Return (x, y) of the center of cell containing provided text 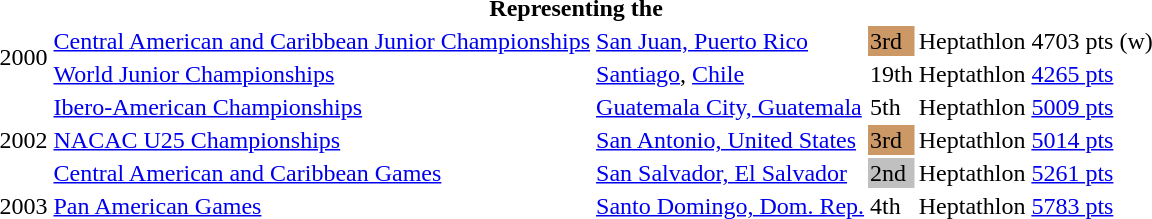
NACAC U25 Championships (322, 140)
5th (892, 107)
19th (892, 74)
Central American and Caribbean Junior Championships (322, 41)
Ibero-American Championships (322, 107)
San Juan, Puerto Rico (730, 41)
Central American and Caribbean Games (322, 173)
World Junior Championships (322, 74)
San Antonio, United States (730, 140)
Santiago, Chile (730, 74)
San Salvador, El Salvador (730, 173)
2nd (892, 173)
Guatemala City, Guatemala (730, 107)
